Locate the cell with the specified text and output its [X, Y] center coordinate. 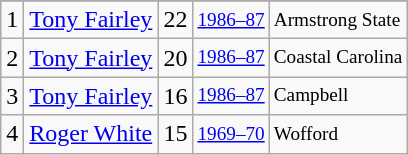
Roger White [91, 134]
3 [12, 96]
22 [176, 20]
1 [12, 20]
4 [12, 134]
15 [176, 134]
1969–70 [231, 134]
Coastal Carolina [338, 58]
Campbell [338, 96]
Wofford [338, 134]
20 [176, 58]
16 [176, 96]
Armstrong State [338, 20]
2 [12, 58]
